Search for the cell housing the specified text and yield its [X, Y] center coordinate. 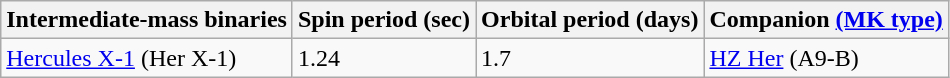
Intermediate-mass binaries [147, 20]
Spin period (sec) [384, 20]
HZ Her (A9-B) [826, 58]
Hercules X-1 (Her X-1) [147, 58]
Companion (MK type) [826, 20]
1.7 [590, 58]
1.24 [384, 58]
Orbital period (days) [590, 20]
